Capture the cell that displays the provided text and extract its [x, y] central coordinate. 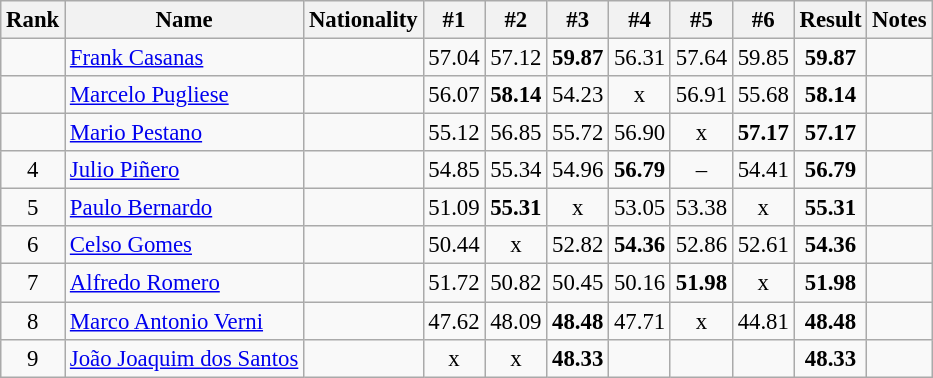
55.34 [516, 170]
#6 [763, 20]
#2 [516, 20]
52.61 [763, 245]
#4 [640, 20]
50.16 [640, 283]
5 [33, 208]
54.41 [763, 170]
4 [33, 170]
52.82 [578, 245]
50.82 [516, 283]
– [701, 170]
Name [184, 20]
Rank [33, 20]
55.72 [578, 133]
56.85 [516, 133]
Frank Casanas [184, 58]
Paulo Bernardo [184, 208]
6 [33, 245]
47.71 [640, 321]
54.96 [578, 170]
54.23 [578, 95]
51.72 [454, 283]
59.85 [763, 58]
Alfredo Romero [184, 283]
#1 [454, 20]
57.12 [516, 58]
Notes [900, 20]
48.09 [516, 321]
56.91 [701, 95]
#3 [578, 20]
9 [33, 358]
53.05 [640, 208]
57.04 [454, 58]
56.31 [640, 58]
Marcelo Pugliese [184, 95]
55.12 [454, 133]
8 [33, 321]
53.38 [701, 208]
Marco Antonio Verni [184, 321]
57.64 [701, 58]
56.07 [454, 95]
55.68 [763, 95]
Mario Pestano [184, 133]
50.44 [454, 245]
7 [33, 283]
47.62 [454, 321]
Nationality [364, 20]
#5 [701, 20]
44.81 [763, 321]
João Joaquim dos Santos [184, 358]
Celso Gomes [184, 245]
Result [830, 20]
56.90 [640, 133]
54.85 [454, 170]
50.45 [578, 283]
52.86 [701, 245]
Julio Piñero [184, 170]
51.09 [454, 208]
